Search for the cell housing the specified text and yield its (x, y) center coordinate. 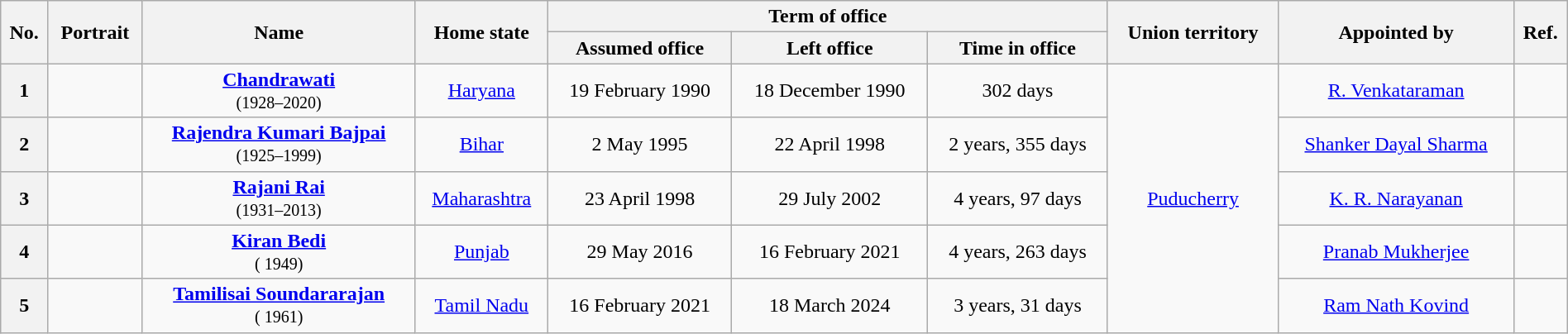
No. (25, 32)
Chandrawati(1928–2020) (279, 91)
Rajani Rai(1931–2013) (279, 198)
Shanker Dayal Sharma (1396, 144)
Portrait (96, 32)
Kiran Bedi( 1949) (279, 251)
Puducherry (1193, 198)
Rajendra Kumari Bajpai(1925–1999) (279, 144)
Ram Nath Kovind (1396, 306)
Punjab (481, 251)
Haryana (481, 91)
Tamil Nadu (481, 306)
19 February 1990 (639, 91)
Union territory (1193, 32)
Term of office (827, 17)
R. Venkataraman (1396, 91)
Assumed office (639, 48)
3 years, 31 days (1017, 306)
Maharashtra (481, 198)
2 years, 355 days (1017, 144)
4 years, 263 days (1017, 251)
302 days (1017, 91)
18 December 1990 (830, 91)
4 years, 97 days (1017, 198)
Left office (830, 48)
Time in office (1017, 48)
Ref. (1540, 32)
Tamilisai Soundararajan( 1961) (279, 306)
K. R. Narayanan (1396, 198)
Name (279, 32)
3 (25, 198)
29 May 2016 (639, 251)
2 May 1995 (639, 144)
29 July 2002 (830, 198)
Pranab Mukherjee (1396, 251)
1 (25, 91)
23 April 1998 (639, 198)
18 March 2024 (830, 306)
5 (25, 306)
22 April 1998 (830, 144)
Bihar (481, 144)
Home state (481, 32)
4 (25, 251)
2 (25, 144)
Appointed by (1396, 32)
